Detect which cell encompasses the target text, then output its [x, y] center coordinate. 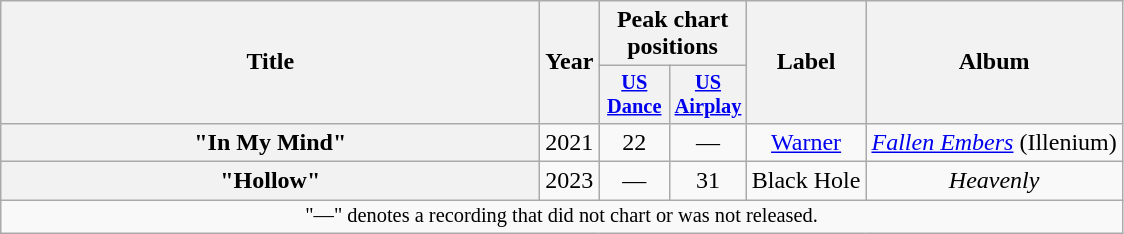
"—" denotes a recording that did not chart or was not released. [562, 217]
Peak chart positions [672, 34]
"Hollow" [270, 181]
Year [570, 62]
2023 [570, 181]
Album [994, 62]
USDance [634, 95]
22 [634, 142]
USAirplay [708, 95]
Warner [806, 142]
Heavenly [994, 181]
2021 [570, 142]
Black Hole [806, 181]
31 [708, 181]
Fallen Embers (Illenium) [994, 142]
"In My Mind" [270, 142]
Title [270, 62]
Label [806, 62]
